Pinpoint the cell where the given text exists, returning its [X, Y] midpoint coordinate. 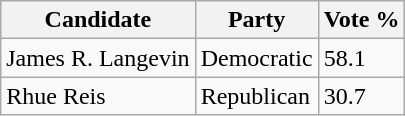
30.7 [362, 96]
Party [256, 20]
Democratic [256, 58]
James R. Langevin [98, 58]
Republican [256, 96]
58.1 [362, 58]
Rhue Reis [98, 96]
Candidate [98, 20]
Vote % [362, 20]
